Determine the [X, Y] coordinate at the center of the cell enclosing the given text.  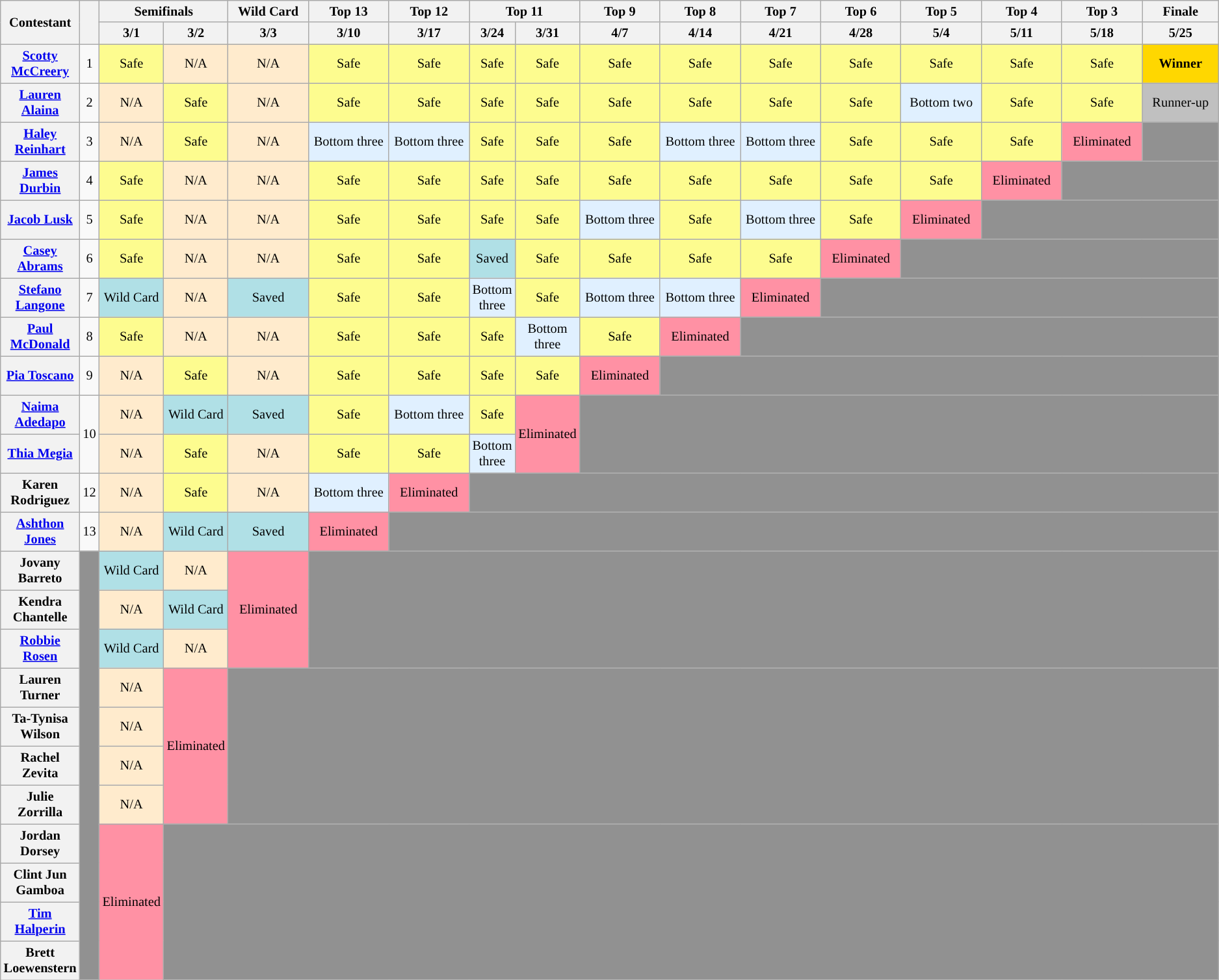
Top 13 [348, 11]
3/3 [269, 33]
6 [90, 259]
5/4 [941, 33]
Naima Adedapo [40, 415]
Bottom two [941, 103]
Jacob Lusk [40, 220]
Karen Rodriguez [40, 493]
12 [90, 493]
Top 11 [525, 11]
Rachel Zevita [40, 766]
10 [90, 434]
Finale [1181, 11]
Jovany Barreto [40, 571]
Julie Zorrilla [40, 805]
1 [90, 64]
Top 7 [781, 11]
9 [90, 376]
Robbie Rosen [40, 649]
Tim Halperin [40, 922]
8 [90, 337]
Top 3 [1102, 11]
Scotty McCreery [40, 64]
Runner-up [1181, 103]
3/10 [348, 33]
5 [90, 220]
Brett Loewenstern [40, 961]
4/14 [700, 33]
3 [90, 142]
3/1 [131, 33]
Lauren Turner [40, 688]
Pia Toscano [40, 376]
4/7 [620, 33]
Kendra Chantelle [40, 610]
Winner [1181, 64]
Lauren Alaina [40, 103]
Thia Megia [40, 454]
Top 12 [429, 11]
5/11 [1022, 33]
Clint Jun Gamboa [40, 883]
2 [90, 103]
3/31 [547, 33]
James Durbin [40, 181]
Top 9 [620, 11]
Top 8 [700, 11]
Stefano Langone [40, 298]
3/17 [429, 33]
Haley Reinhart [40, 142]
3/24 [493, 33]
4/21 [781, 33]
13 [90, 532]
Contestant [40, 22]
Ta-Tynisa Wilson [40, 727]
Paul McDonald [40, 337]
Top 5 [941, 11]
4 [90, 181]
5/25 [1181, 33]
Jordan Dorsey [40, 844]
3/2 [196, 33]
5/18 [1102, 33]
Top 6 [861, 11]
4/28 [861, 33]
Ashthon Jones [40, 532]
Casey Abrams [40, 259]
Semifinals [164, 11]
Top 4 [1022, 11]
7 [90, 298]
